Pinpoint the cell where the given text exists, returning its (X, Y) midpoint coordinate. 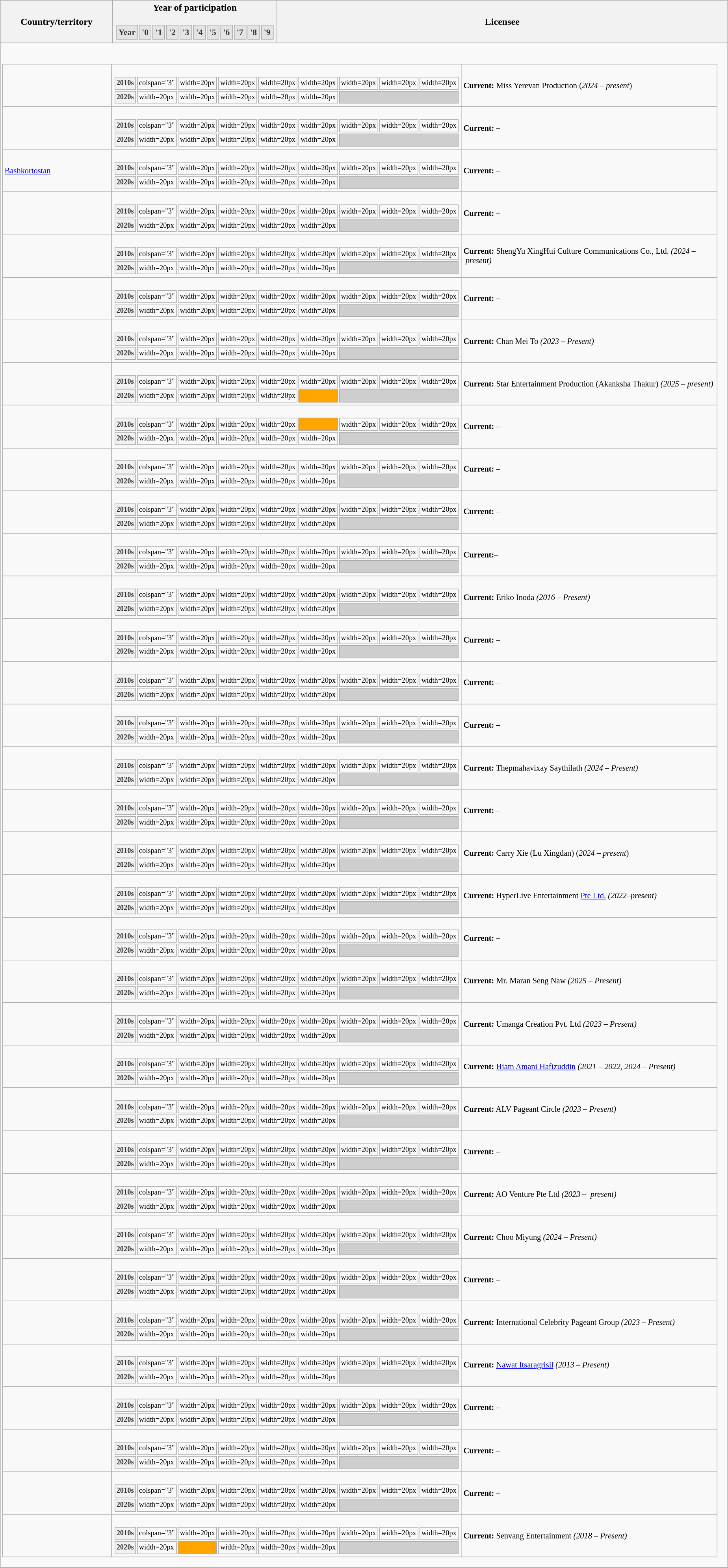
Current: Umanga Creation Pvt. Ltd (2023 – Present) (589, 1024)
'1 (158, 32)
Current:– (589, 555)
Current: International Celebrity Pageant Group (2023 – Present) (589, 1323)
2010s colspan="3" width=20px width=20px width=20px width=20px width=20px width=20px 2020s width=20px width=20px width=20px width=20px width=20px (287, 427)
'3 (186, 32)
Current: ShengYu XingHui Culture Communications Co., Ltd. (2024 – present) (589, 256)
Licensee (502, 22)
Bashkortostan (57, 171)
Current: Senvang Entertainment (2018 – Present) (589, 1536)
Year (127, 32)
'6 (226, 32)
Current: Miss Yerevan Production (2024 – present) (589, 85)
Current: Hiam Amani Hafizuddin (2021 – 2022, 2024 – Present) (589, 1066)
Year of participation Year '0 '1 '2 '3 '4 '5 '6 '7 '8 '9 (195, 22)
'4 (199, 32)
'0 (145, 32)
'5 (213, 32)
'9 (267, 32)
'2 (173, 32)
'8 (254, 32)
Current: Star Entertainment Production (Akanksha Thakur) (2025 – present) (589, 384)
Country/territory (57, 22)
Current: Chan Mei To (2023 – Present) (589, 341)
Current: Carry Xie (Lu Xingdan) (2024 – present) (589, 853)
Current: Mr. Maran Seng Naw (2025 – Present) (589, 981)
'7 (240, 32)
Current: Thepmahavixay Saythilath (2024 – Present) (589, 768)
Current: HyperLive Entertainment Pte Ltd. (2022–present) (589, 896)
Current: Eriko Inoda (2016 – Present) (589, 597)
Current: Nawat Itsaragrisil (2013 – Present) (589, 1365)
Current: AO Venture Pte Ltd (2023 – present) (589, 1195)
Current: Choo Miyung (2024 – Present) (589, 1237)
Current: ALV Pageant Circle (2023 – Present) (589, 1109)
